Capture the cell that displays the provided text and extract its (x, y) central coordinate. 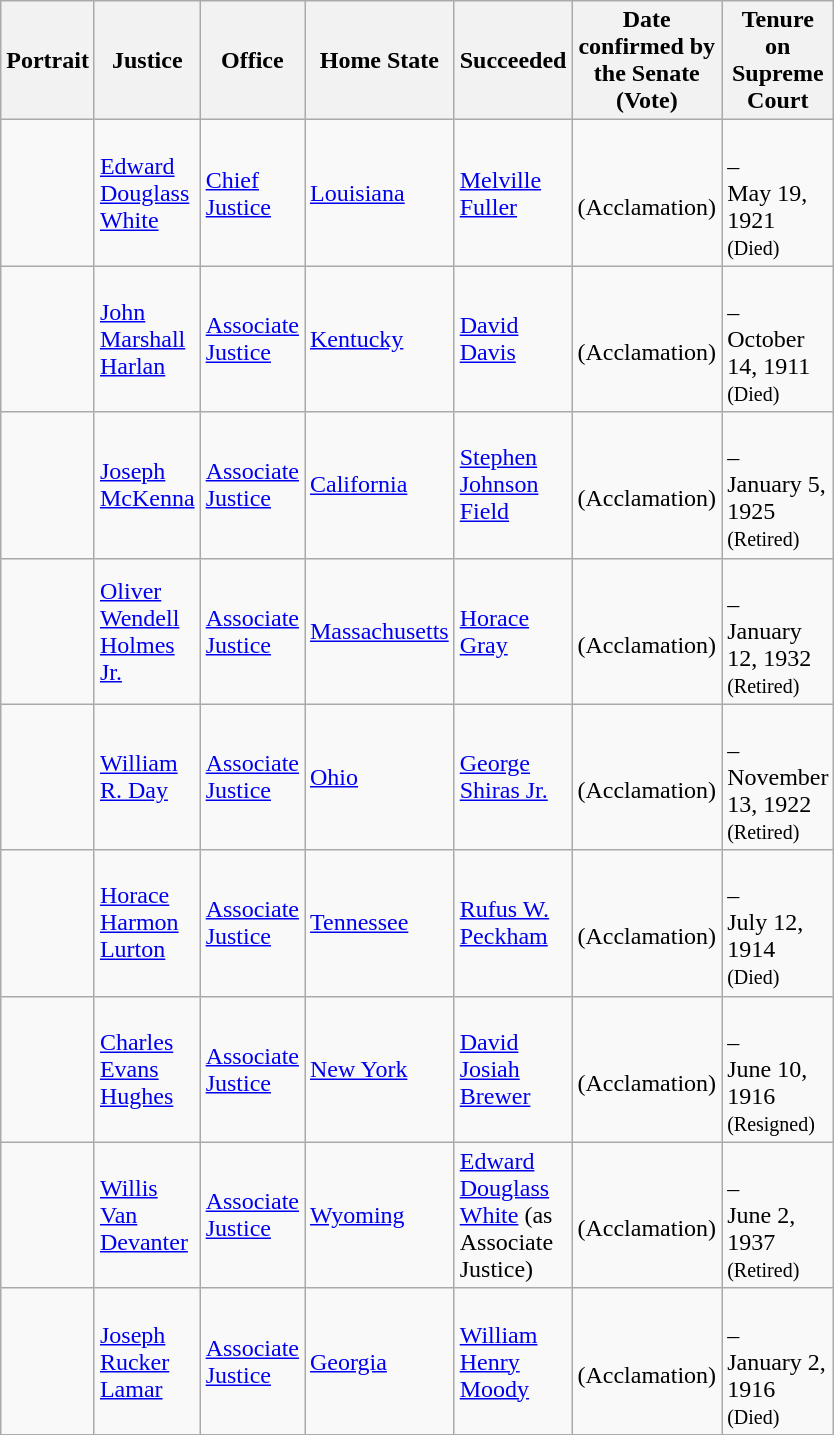
John Marshall Harlan (147, 339)
Rufus W. Peckham (513, 923)
Date confirmed by the Senate(Vote) (647, 60)
Stephen Johnson Field (513, 485)
Oliver Wendell Holmes Jr. (147, 631)
Melville Fuller (513, 193)
David Josiah Brewer (513, 1069)
Tenure on Supreme Court (778, 60)
–May 19, 1921(Died) (778, 193)
Willis Van Devanter (147, 1215)
Chief Justice (252, 193)
Joseph McKenna (147, 485)
Horace Gray (513, 631)
William R. Day (147, 777)
–November 13, 1922(Retired) (778, 777)
–January 12, 1932(Retired) (778, 631)
Kentucky (379, 339)
Horace Harmon Lurton (147, 923)
Succeeded (513, 60)
–January 5, 1925(Retired) (778, 485)
Louisiana (379, 193)
William Henry Moody (513, 1361)
–January 2, 1916(Died) (778, 1361)
Wyoming (379, 1215)
Massachusetts (379, 631)
Office (252, 60)
Ohio (379, 777)
David Davis (513, 339)
Edward Douglass White (147, 193)
George Shiras Jr. (513, 777)
–July 12, 1914(Died) (778, 923)
Portrait (48, 60)
California (379, 485)
Tennessee (379, 923)
–June 2, 1937(Retired) (778, 1215)
New York (379, 1069)
Edward Douglass White (as Associate Justice) (513, 1215)
–October 14, 1911(Died) (778, 339)
Justice (147, 60)
Georgia (379, 1361)
–June 10, 1916(Resigned) (778, 1069)
Joseph Rucker Lamar (147, 1361)
Charles Evans Hughes (147, 1069)
Home State (379, 60)
